Extract the (x, y) coordinate from the center of the cell holding the provided text.  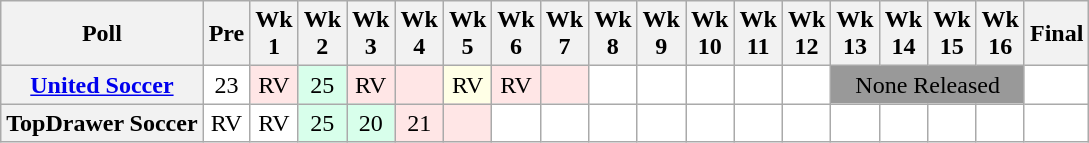
Wk2 (322, 34)
TopDrawer Soccer (102, 123)
Wk8 (613, 34)
Wk6 (516, 34)
None Released (928, 85)
Wk5 (467, 34)
20 (371, 123)
Wk12 (806, 34)
23 (226, 85)
Wk11 (758, 34)
Wk9 (661, 34)
Wk1 (274, 34)
Final (1056, 34)
Wk4 (419, 34)
21 (419, 123)
Wk3 (371, 34)
Wk16 (1000, 34)
Wk14 (903, 34)
United Soccer (102, 85)
Wk7 (564, 34)
Wk15 (952, 34)
Wk13 (855, 34)
Poll (102, 34)
Wk10 (710, 34)
Pre (226, 34)
